Pinpoint the cell where the given text exists, returning its [x, y] midpoint coordinate. 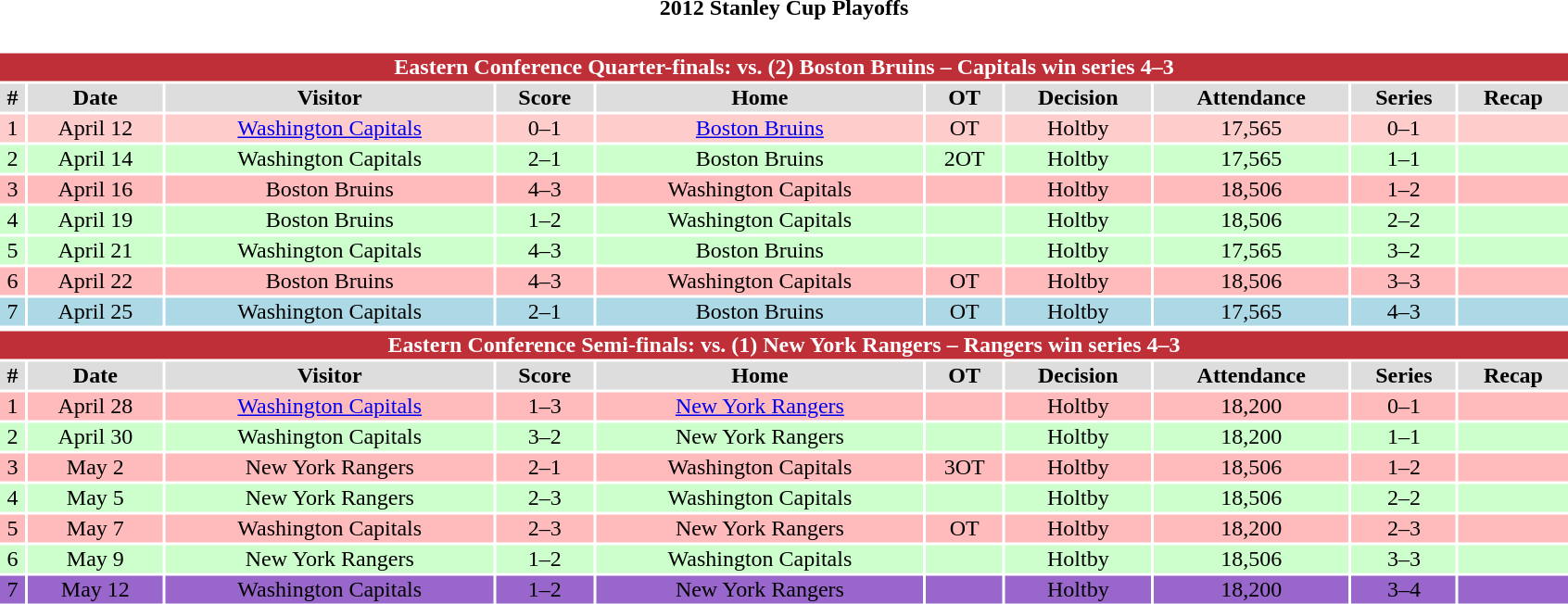
May 5 [96, 497]
April 28 [96, 407]
3–4 [1405, 590]
May 7 [96, 529]
April 25 [96, 312]
April 21 [96, 251]
May 2 [96, 468]
April 19 [96, 220]
April 22 [96, 281]
Eastern Conference Semi-finals: vs. (1) New York Rangers – Rangers win series 4–3 [784, 346]
May 9 [96, 559]
April 30 [96, 436]
2OT [964, 158]
1–3 [545, 407]
April 14 [96, 158]
3OT [965, 468]
April 12 [96, 129]
April 16 [96, 190]
May 12 [96, 590]
Eastern Conference Quarter-finals: vs. (2) Boston Bruins – Capitals win series 4–3 [784, 68]
